Scan for the cell matching the given text and deliver its [x, y] coordinate at center. 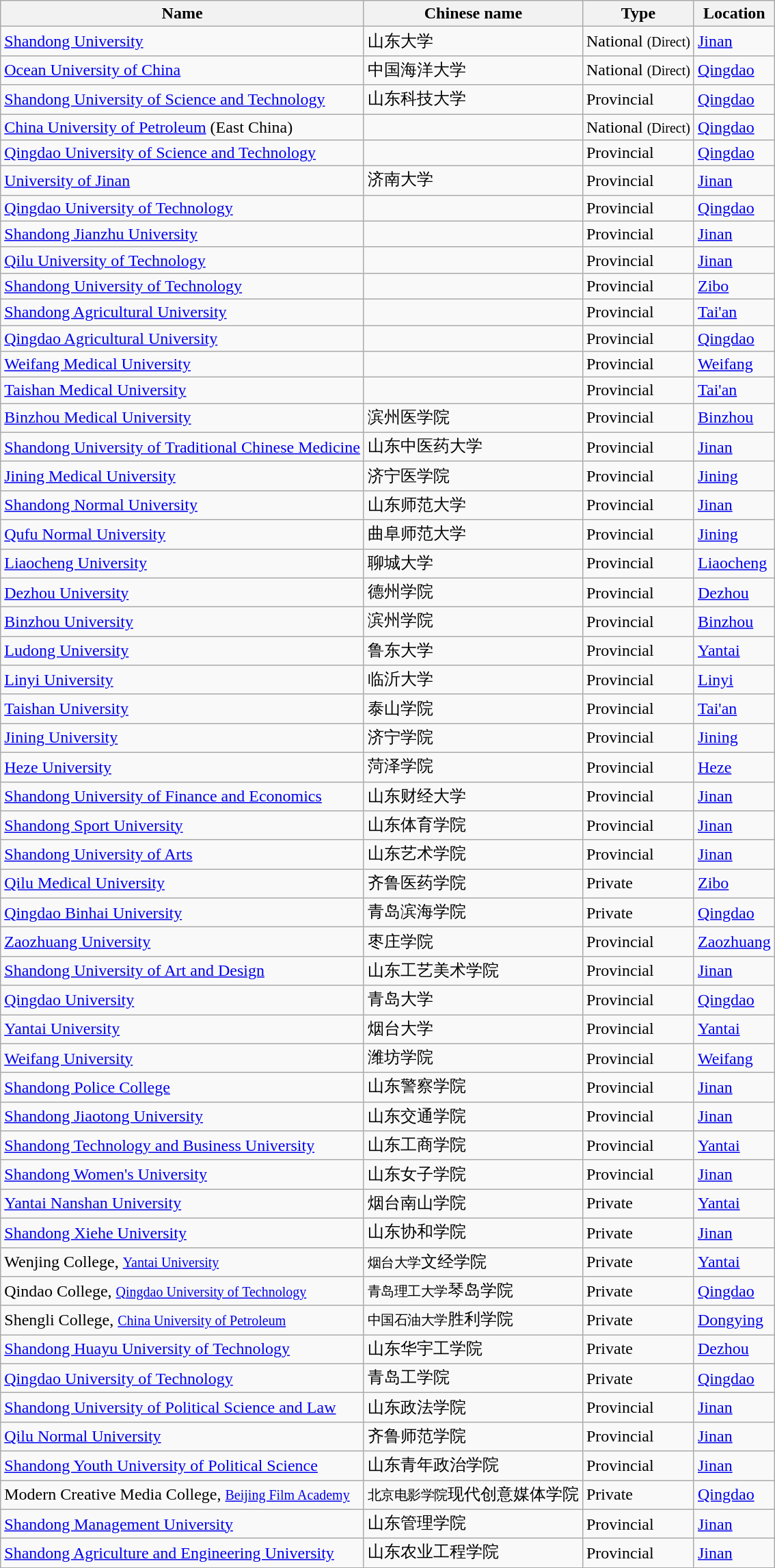
Shandong Management University [182, 1524]
Heze University [182, 767]
Liaocheng University [182, 563]
Shandong Police College [182, 1087]
Name [182, 14]
Jining University [182, 739]
Weifang University [182, 1059]
Jining Medical University [182, 476]
Ludong University [182, 651]
Shandong University [182, 41]
Shandong University of Finance and Economics [182, 796]
Linyi University [182, 680]
山东管理学院 [473, 1524]
Heze [734, 767]
Zaozhuang University [182, 942]
山东交通学院 [473, 1116]
烟台南山学院 [473, 1204]
滨州医学院 [473, 418]
Shandong University of Traditional Chinese Medicine [182, 447]
临沂大学 [473, 680]
Shandong Agriculture and Engineering University [182, 1554]
泰山学院 [473, 708]
青岛滨海学院 [473, 912]
Taishan University [182, 708]
Liaocheng [734, 563]
曲阜师范大学 [473, 535]
Shandong Xiehe University [182, 1232]
Type [638, 14]
Binzhou Medical University [182, 418]
北京电影学院现代创意媒体学院 [473, 1495]
Shandong Youth University of Political Science [182, 1466]
University of Jinan [182, 181]
Qingdao University [182, 1000]
潍坊学院 [473, 1059]
济宁学院 [473, 739]
滨州学院 [473, 622]
山东华宇工学院 [473, 1350]
烟台大学文经学院 [473, 1262]
山东女子学院 [473, 1175]
Location [734, 14]
Zaozhuang [734, 942]
德州学院 [473, 592]
青岛大学 [473, 1000]
Qindao College, Qingdao University of Technology [182, 1291]
中国石油大学胜利学院 [473, 1320]
Qilu University of Technology [182, 260]
Shandong Sport University [182, 826]
Shandong Jianzhu University [182, 234]
山东大学 [473, 41]
山东协和学院 [473, 1232]
山东青年政治学院 [473, 1466]
Shengli College, China University of Petroleum [182, 1320]
Dongying [734, 1320]
烟台大学 [473, 1030]
Dezhou University [182, 592]
齐鲁医药学院 [473, 883]
Qufu Normal University [182, 535]
Chinese name [473, 14]
Shandong Jiaotong University [182, 1116]
青岛理工大学琴岛学院 [473, 1291]
济宁医学院 [473, 476]
山东中医药大学 [473, 447]
Weifang Medical University [182, 364]
Qingdao University of Science and Technology [182, 153]
山东政法学院 [473, 1407]
Linyi [734, 680]
山东工商学院 [473, 1146]
Shandong University of Technology [182, 286]
中国海洋大学 [473, 70]
青岛工学院 [473, 1379]
Shandong University of Art and Design [182, 971]
Qilu Normal University [182, 1436]
聊城大学 [473, 563]
鲁东大学 [473, 651]
Shandong University of Science and Technology [182, 100]
Qingdao Agricultural University [182, 338]
Shandong Huayu University of Technology [182, 1350]
山东师范大学 [473, 505]
Qingdao Binhai University [182, 912]
Shandong Agricultural University [182, 312]
Shandong Women's University [182, 1175]
山东体育学院 [473, 826]
山东警察学院 [473, 1087]
Yantai Nanshan University [182, 1204]
Shandong University of Arts [182, 855]
山东农业工程学院 [473, 1554]
Shandong Technology and Business University [182, 1146]
枣庄学院 [473, 942]
Ocean University of China [182, 70]
China University of Petroleum (East China) [182, 127]
Binzhou University [182, 622]
齐鲁师范学院 [473, 1436]
Qilu Medical University [182, 883]
山东工艺美术学院 [473, 971]
菏泽学院 [473, 767]
Yantai University [182, 1030]
Shandong University of Political Science and Law [182, 1407]
山东科技大学 [473, 100]
山东财经大学 [473, 796]
Modern Creative Media College, Beijing Film Academy [182, 1495]
Wenjing College, Yantai University [182, 1262]
山东艺术学院 [473, 855]
Shandong Normal University [182, 505]
济南大学 [473, 181]
Taishan Medical University [182, 390]
